Determine the [x, y] coordinate at the center of the cell enclosing the given text.  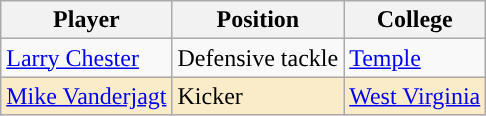
Player [86, 20]
Temple [415, 58]
Larry Chester [86, 58]
West Virginia [415, 96]
Kicker [258, 96]
Mike Vanderjagt [86, 96]
Defensive tackle [258, 58]
Position [258, 20]
College [415, 20]
